Capture the cell that displays the provided text and extract its (X, Y) central coordinate. 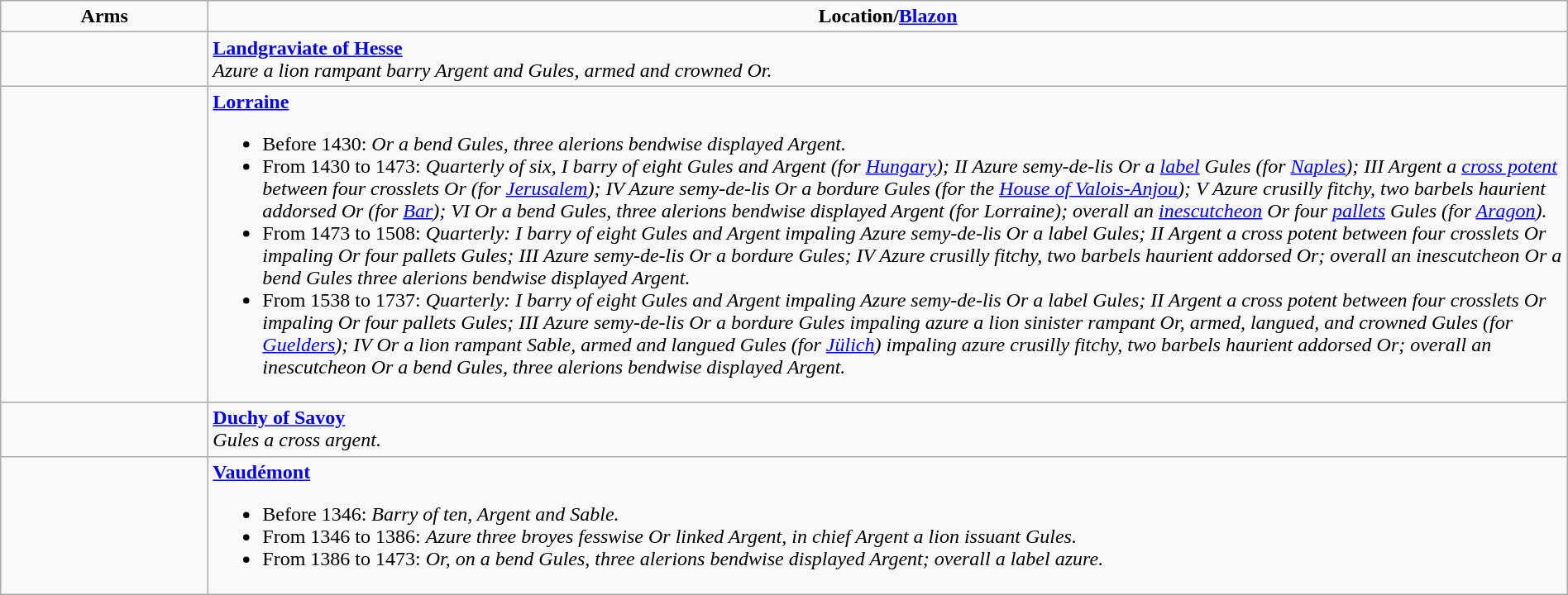
Landgraviate of HesseAzure a lion rampant barry Argent and Gules, armed and crowned Or. (888, 59)
Arms (104, 17)
Location/Blazon (888, 17)
Duchy of SavoyGules a cross argent. (888, 430)
